Detect which cell encompasses the target text, then output its (X, Y) center coordinate. 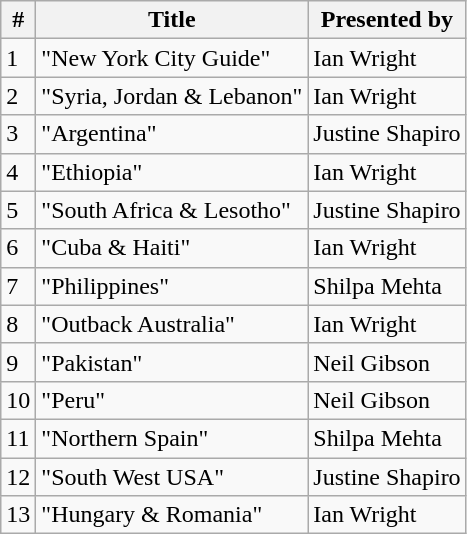
"Northern Spain" (172, 438)
5 (18, 210)
2 (18, 96)
9 (18, 362)
8 (18, 324)
3 (18, 134)
"South Africa & Lesotho" (172, 210)
"Outback Australia" (172, 324)
6 (18, 248)
13 (18, 515)
Title (172, 20)
"Argentina" (172, 134)
12 (18, 477)
# (18, 20)
"Peru" (172, 400)
10 (18, 400)
"Syria, Jordan & Lebanon" (172, 96)
Presented by (387, 20)
4 (18, 172)
11 (18, 438)
"Pakistan" (172, 362)
"Ethiopia" (172, 172)
"Cuba & Haiti" (172, 248)
"Hungary & Romania" (172, 515)
"New York City Guide" (172, 58)
"Philippines" (172, 286)
7 (18, 286)
"South West USA" (172, 477)
1 (18, 58)
